Locate the cell with the specified text and output its (x, y) center coordinate. 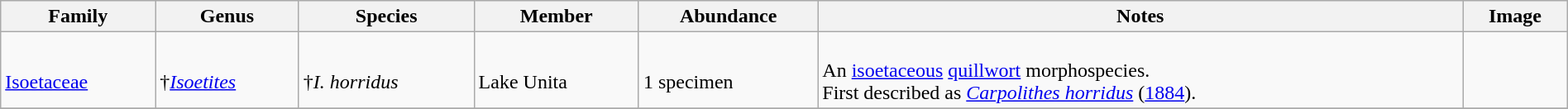
An isoetaceous quillwort morphospecies.First described as Carpolithes horridus (1884). (1140, 70)
Notes (1140, 17)
Species (386, 17)
Family (78, 17)
†Isoetites (227, 70)
†I. horridus (386, 70)
Member (556, 17)
Image (1515, 17)
Isoetaceae (78, 70)
Genus (227, 17)
Abundance (728, 17)
1 specimen (728, 70)
Lake Unita (556, 70)
